Identify which cell holds the provided text, then report its (X, Y) central coordinate. 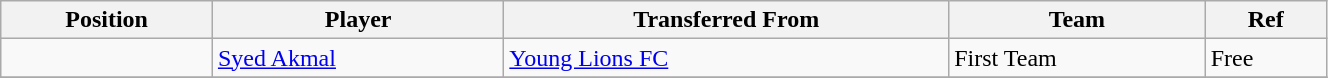
Ref (1266, 20)
First Team (1077, 58)
Free (1266, 58)
Syed Akmal (358, 58)
Player (358, 20)
Position (107, 20)
Team (1077, 20)
Transferred From (726, 20)
Young Lions FC (726, 58)
